Locate the cell with the specified text and output its (X, Y) center coordinate. 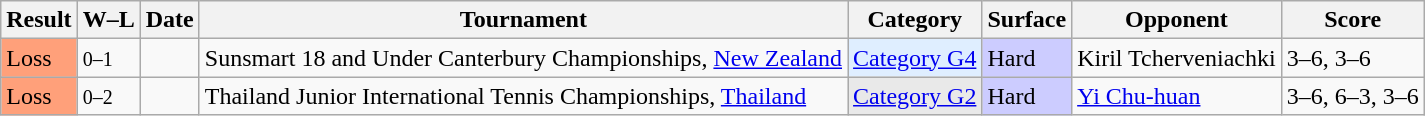
Opponent (1177, 20)
Date (170, 20)
0–1 (108, 58)
Surface (1027, 20)
Tournament (523, 20)
Thailand Junior International Tennis Championships, Thailand (523, 96)
3–6, 3–6 (1352, 58)
Kiril Tcherveniachki (1177, 58)
Score (1352, 20)
Sunsmart 18 and Under Canterbury Championships, New Zealand (523, 58)
3–6, 6–3, 3–6 (1352, 96)
Yi Chu-huan (1177, 96)
Category G4 (915, 58)
Category (915, 20)
Category G2 (915, 96)
Result (39, 20)
0–2 (108, 96)
W–L (108, 20)
